Find where the given text appears and provide that cell's center as (X, Y) coordinate. 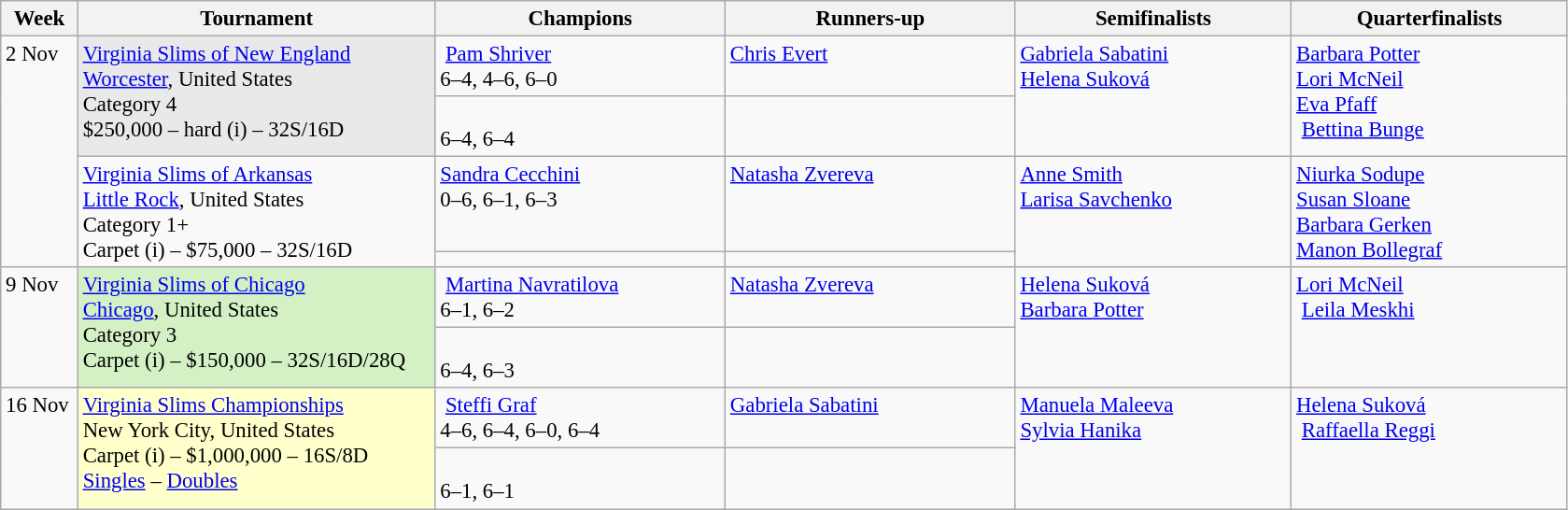
Pam Shriver 6–4, 4–6, 6–0 (581, 67)
Week (39, 19)
Steffi Graf4–6, 6–4, 6–0, 6–4 (581, 418)
2 Nov (39, 152)
Semifinalists (1153, 19)
Niurka Sodupe Susan Sloane Barbara Gerken Manon Bollegraf (1430, 213)
Virginia Slims of ChicagoChicago, United States Category 3 Carpet (i) – $150,000 – 32S/16D/28Q (256, 327)
Martina Navratilova6–1, 6–2 (581, 297)
Barbara Potter Lori McNeil Eva Pfaff Bettina Bunge (1430, 97)
6–1, 6–1 (581, 478)
Quarterfinalists (1430, 19)
Gabriela Sabatini Helena Suková (1153, 97)
Anne Smith Larisa Savchenko (1153, 213)
Tournament (256, 19)
Runners-up (870, 19)
Chris Evert (870, 67)
Champions (581, 19)
16 Nov (39, 448)
6–4, 6–4 (581, 127)
Helena Suková Barbara Potter (1153, 327)
6–4, 6–3 (581, 359)
Manuela Maleeva Sylvia Hanika (1153, 448)
9 Nov (39, 327)
Helena Suková Raffaella Reggi (1430, 448)
Lori McNeil Leila Meskhi (1430, 327)
Virginia Slims ChampionshipsNew York City, United StatesCarpet (i) – $1,000,000 – 16S/8D Singles – Doubles (256, 448)
Sandra Cecchini 0–6, 6–1, 6–3 (581, 205)
Gabriela Sabatini (870, 418)
Virginia Slims of New EnglandWorcester, United States Category 4 $250,000 – hard (i) – 32S/16D (256, 97)
Virginia Slims of ArkansasLittle Rock, United States Category 1+ Carpet (i) – $75,000 – 32S/16D (256, 213)
